Scan for the cell matching the given text and deliver its [X, Y] coordinate at center. 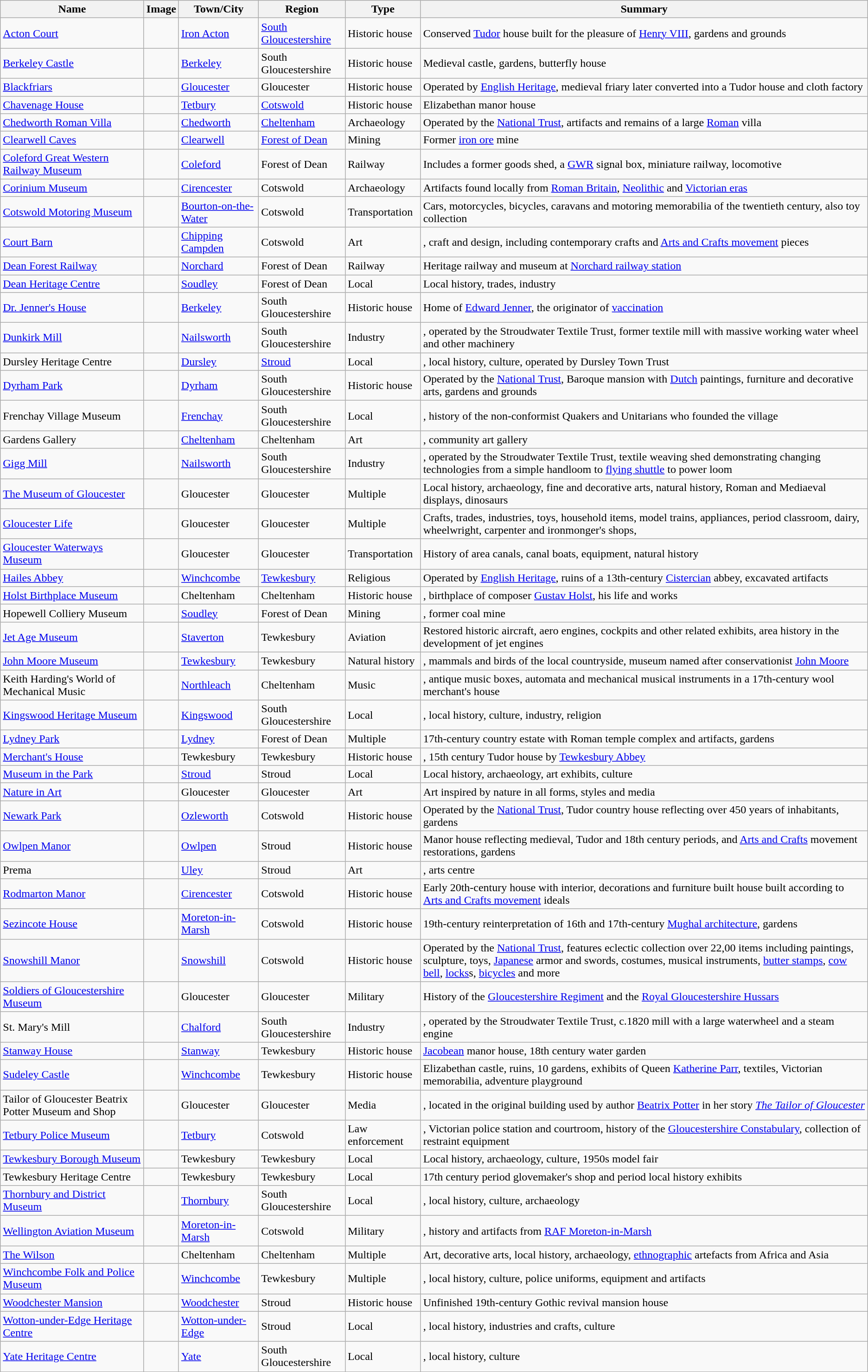
Home of Edward Jenner, the originator of vaccination [644, 308]
Chedworth Roman Villa [72, 122]
Soldiers of Gloucestershire Museum [72, 997]
Kingswood Heritage Museum [72, 715]
Chalford [218, 1027]
Lydney Park [72, 739]
Iron Acton [218, 33]
Clearwell [218, 140]
Medieval castle, gardens, butterfly house [644, 63]
Tailor of Gloucester Beatrix Potter Museum and Shop [72, 1104]
Stanway [218, 1051]
Dyrham [218, 386]
Dyrham Park [72, 386]
Operated by the National Trust, Baroque mansion with Dutch paintings, furniture and decorative arts, gardens and grounds [644, 386]
Operated by English Heritage, medieval friary later converted into a Tudor house and cloth factory [644, 87]
Gigg Mill [72, 464]
, former coal mine [644, 613]
Snowshill Manor [72, 960]
Elizabethan castle, ruins, 10 gardens, exhibits of Queen Katherine Parr, textiles, Victorian memorabilia, adventure playground [644, 1075]
, craft and design, including contemporary crafts and Arts and Crafts movement pieces [644, 242]
Hopewell Colliery Museum [72, 613]
Local history, archaeology, culture, 1950s model fair [644, 1159]
Sudeley Castle [72, 1075]
Region [302, 9]
Corinium Museum [72, 188]
19th-century reinterpretation of 16th and 17th-century Mughal architecture, gardens [644, 924]
Clearwell Caves [72, 140]
Stanway House [72, 1051]
Gardens Gallery [72, 440]
, community art gallery [644, 440]
Unfinished 19th-century Gothic revival mansion house [644, 1302]
Summary [644, 9]
, local history, culture, industry, religion [644, 715]
Coleford [218, 164]
Frenchay [218, 415]
Holst Birthplace Museum [72, 595]
, local history, culture [644, 1357]
Kingswood [218, 715]
Dean Heritage Centre [72, 283]
, local history, industries and crafts, culture [644, 1326]
, local history, culture, operated by Dursley Town Trust [644, 362]
Dursley [218, 362]
Jet Age Museum [72, 637]
Type [383, 9]
Local history, trades, industry [644, 283]
Cars, motorcycles, bicycles, caravans and motoring memorabilia of the twentieth century, also toy collection [644, 211]
Local history, archaeology, fine and decorative arts, natural history, Roman and Mediaeval displays, dinosaurs [644, 493]
Lydney [218, 739]
Operated by the National Trust, artifacts and remains of a large Roman villa [644, 122]
Artifacts found locally from Roman Britain, Neolithic and Victorian eras [644, 188]
John Moore Museum [72, 661]
Acton Court [72, 33]
Image [161, 9]
Yate Heritage Centre [72, 1357]
Woodchester [218, 1302]
Prema [72, 870]
Ozleworth [218, 816]
Gloucester Life [72, 524]
17th century period glovemaker's shop and period local history exhibits [644, 1177]
Berkeley Castle [72, 63]
Religious [383, 578]
Nature in Art [72, 792]
Dean Forest Railway [72, 266]
Wotton-under-Edge [218, 1326]
Wellington Aviation Museum [72, 1231]
Bourton-on-the-Water [218, 211]
Coleford Great Western Railway Museum [72, 164]
Elizabethan manor house [644, 105]
Crafts, trades, industries, toys, household items, model trains, appliances, period classroom, dairy, wheelwright, carpenter and ironmonger's shops, [644, 524]
Natural history [383, 661]
Merchant's House [72, 757]
Keith Harding's World of Mechanical Music [72, 684]
, local history, culture, police uniforms, equipment and artifacts [644, 1279]
Court Barn [72, 242]
The Wilson [72, 1255]
Music [383, 684]
Yate [218, 1357]
Uley [218, 870]
Tewkesbury Heritage Centre [72, 1177]
, history and artifacts from RAF Moreton-in-Marsh [644, 1231]
, local history, culture, archaeology [644, 1201]
17th-century country estate with Roman temple complex and artifacts, gardens [644, 739]
Dunkirk Mill [72, 338]
, operated by the Stroudwater Textile Trust, former textile mill with massive working water wheel and other machinery [644, 338]
Chipping Campden [218, 242]
Woodchester Mansion [72, 1302]
Heritage railway and museum at Norchard railway station [644, 266]
Rodmarton Manor [72, 894]
Law enforcement [383, 1135]
Blackfriars [72, 87]
Sezincote House [72, 924]
Conserved Tudor house built for the pleasure of Henry VIII, gardens and grounds [644, 33]
Gloucester Waterways Museum [72, 554]
Operated by the National Trust, Tudor country house reflecting over 450 years of inhabitants, gardens [644, 816]
Early 20th-century house with interior, decorations and furniture built house built according to Arts and Crafts movement ideals [644, 894]
Owlpen [218, 846]
, birthplace of composer Gustav Holst, his life and works [644, 595]
Tetbury Police Museum [72, 1135]
Includes a former goods shed, a GWR signal box, miniature railway, locomotive [644, 164]
Tewkesbury Borough Museum [72, 1159]
St. Mary's Mill [72, 1027]
Former iron ore mine [644, 140]
History of the Gloucestershire Regiment and the Royal Gloucestershire Hussars [644, 997]
, 15th century Tudor house by Tewkesbury Abbey [644, 757]
Museum in the Park [72, 774]
Dr. Jenner's House [72, 308]
Hailes Abbey [72, 578]
History of area canals, canal boats, equipment, natural history [644, 554]
Art, decorative arts, local history, archaeology, ethnographic artefacts from Africa and Asia [644, 1255]
Local history, archaeology, art exhibits, culture [644, 774]
, operated by the Stroudwater Textile Trust, c.1820 mill with a large waterwheel and a steam engine [644, 1027]
, located in the original building used by author Beatrix Potter in her story The Tailor of Gloucester [644, 1104]
Thornbury [218, 1201]
Norchard [218, 266]
, antique music boxes, automata and mechanical musical instruments in a 17th-century wool merchant's house [644, 684]
Chedworth [218, 122]
Thornbury and District Museum [72, 1201]
Art inspired by nature in all forms, styles and media [644, 792]
Restored historic aircraft, aero engines, cockpits and other related exhibits, area history in the development of jet engines [644, 637]
Aviation [383, 637]
Name [72, 9]
Manor house reflecting medieval, Tudor and 18th century periods, and Arts and Crafts movement restorations, gardens [644, 846]
Newark Park [72, 816]
, history of the non-conformist Quakers and Unitarians who founded the village [644, 415]
Town/City [218, 9]
Frenchay Village Museum [72, 415]
Snowshill [218, 960]
Winchcombe Folk and Police Museum [72, 1279]
, mammals and birds of the local countryside, museum named after conservationist John Moore [644, 661]
Operated by English Heritage, ruins of a 13th-century Cistercian abbey, excavated artifacts [644, 578]
, arts centre [644, 870]
Wotton-under-Edge Heritage Centre [72, 1326]
The Museum of Gloucester [72, 493]
Northleach [218, 684]
Chavenage House [72, 105]
Jacobean manor house, 18th century water garden [644, 1051]
Media [383, 1104]
Dursley Heritage Centre [72, 362]
Staverton [218, 637]
Owlpen Manor [72, 846]
Cotswold Motoring Museum [72, 211]
, Victorian police station and courtroom, history of the Gloucestershire Constabulary, collection of restraint equipment [644, 1135]
